Return the [X, Y] coordinate for the center point of the cell that contains the specified text.  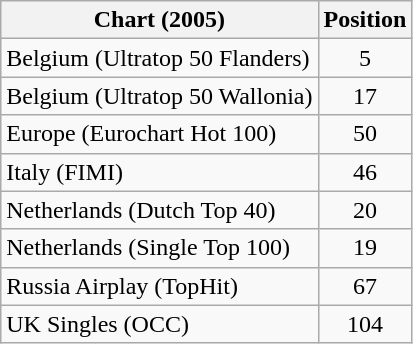
Russia Airplay (TopHit) [160, 286]
Europe (Eurochart Hot 100) [160, 134]
67 [365, 286]
50 [365, 134]
20 [365, 210]
Belgium (Ultratop 50 Flanders) [160, 58]
104 [365, 324]
Belgium (Ultratop 50 Wallonia) [160, 96]
Netherlands (Dutch Top 40) [160, 210]
46 [365, 172]
Netherlands (Single Top 100) [160, 248]
19 [365, 248]
Chart (2005) [160, 20]
17 [365, 96]
UK Singles (OCC) [160, 324]
Position [365, 20]
5 [365, 58]
Italy (FIMI) [160, 172]
